Find where the given text appears and provide that cell's center as (X, Y) coordinate. 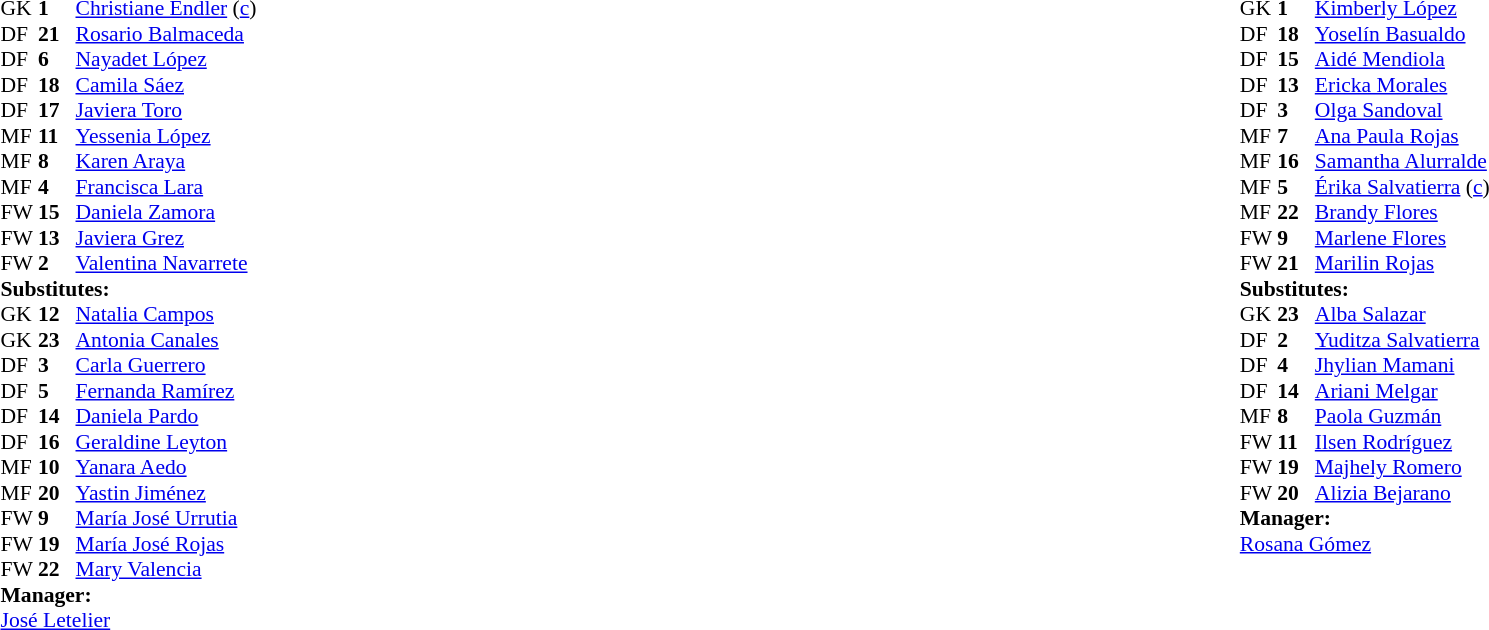
6 (57, 59)
Substitutes: (128, 289)
Fernanda Ramírez (166, 391)
Carla Guerrero (166, 365)
Yanara Aedo (166, 467)
Yessenia López (166, 136)
Rosario Balmaceda (166, 34)
Geraldine Leyton (166, 442)
Daniela Zamora (166, 213)
Javiera Toro (166, 111)
Karen Araya (166, 161)
Francisca Lara (166, 187)
Mary Valencia (166, 569)
10 (57, 467)
Natalia Campos (166, 315)
Manager: (128, 595)
María José Rojas (166, 544)
Camila Sáez (166, 85)
7 (1296, 136)
Daniela Pardo (166, 417)
Javiera Grez (166, 238)
Nayadet López (166, 59)
12 (57, 315)
María José Urrutia (166, 519)
Antonia Canales (166, 340)
Valentina Navarrete (166, 263)
Yastin Jiménez (166, 493)
17 (57, 111)
